Locate the cell with the specified text and output its [X, Y] center coordinate. 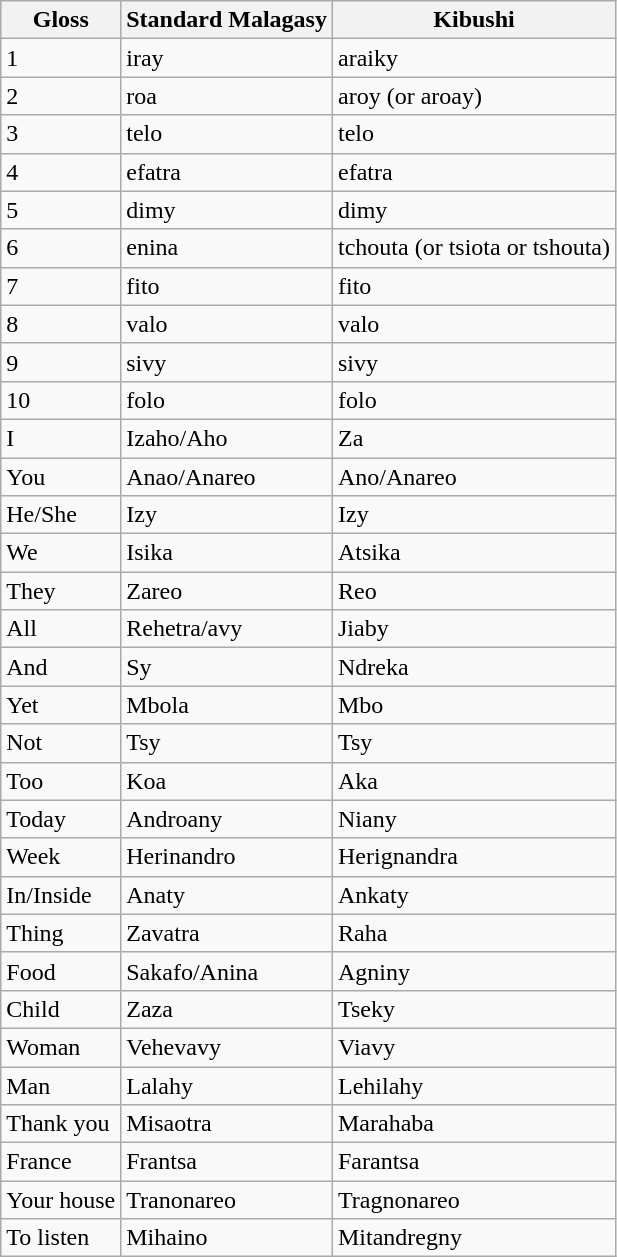
Your house [61, 1200]
Food [61, 971]
They [61, 591]
Kibushi [474, 20]
6 [61, 248]
Week [61, 857]
Today [61, 819]
Lehilahy [474, 1085]
Gloss [61, 20]
tchouta (or tsiota or tshouta) [474, 248]
Tragnonareo [474, 1200]
Anaty [227, 895]
Raha [474, 933]
Thing [61, 933]
Zavatra [227, 933]
All [61, 629]
Rehetra/avy [227, 629]
Farantsa [474, 1162]
Ano/Anareo [474, 477]
10 [61, 400]
Viavy [474, 1047]
4 [61, 172]
Vehevavy [227, 1047]
Jiaby [474, 629]
Yet [61, 705]
Misaotra [227, 1124]
2 [61, 96]
Not [61, 743]
Atsika [474, 553]
Thank you [61, 1124]
Za [474, 438]
Izaho/Aho [227, 438]
Marahaba [474, 1124]
Isika [227, 553]
Agniny [474, 971]
Mbola [227, 705]
Anao/Anareo [227, 477]
Sy [227, 667]
Ndreka [474, 667]
9 [61, 362]
1 [61, 58]
Tseky [474, 1009]
aroy (or aroay) [474, 96]
Lalahy [227, 1085]
Frantsa [227, 1162]
Too [61, 781]
Ankaty [474, 895]
I [61, 438]
roa [227, 96]
You [61, 477]
Mitandregny [474, 1238]
France [61, 1162]
Androany [227, 819]
Man [61, 1085]
Niany [474, 819]
Mihaino [227, 1238]
Child [61, 1009]
iray [227, 58]
Sakafo/Anina [227, 971]
7 [61, 286]
Woman [61, 1047]
And [61, 667]
araiky [474, 58]
He/She [61, 515]
Herinandro [227, 857]
enina [227, 248]
In/Inside [61, 895]
To listen [61, 1238]
5 [61, 210]
Mbo [474, 705]
We [61, 553]
Herignandra [474, 857]
8 [61, 324]
Reo [474, 591]
Aka [474, 781]
Zaza [227, 1009]
Tranonareo [227, 1200]
Koa [227, 781]
3 [61, 134]
Zareo [227, 591]
Standard Malagasy [227, 20]
